Output the (X, Y) coordinate of the center of the cell containing the given text.  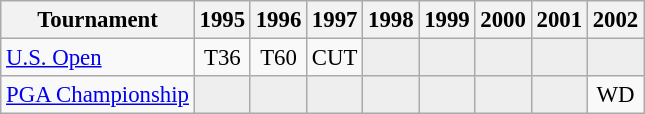
1996 (278, 20)
T36 (222, 58)
2002 (615, 20)
1995 (222, 20)
1999 (447, 20)
Tournament (98, 20)
PGA Championship (98, 95)
CUT (335, 58)
U.S. Open (98, 58)
2001 (559, 20)
1997 (335, 20)
WD (615, 95)
2000 (503, 20)
T60 (278, 58)
1998 (391, 20)
